Pinpoint the cell where the given text exists, returning its [x, y] midpoint coordinate. 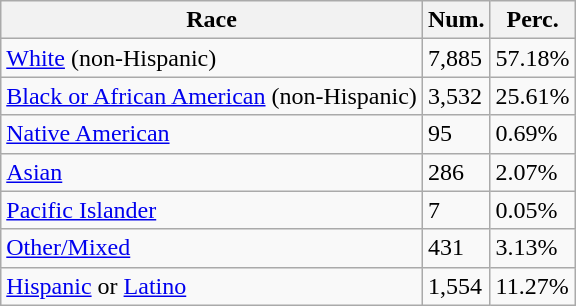
57.18% [532, 58]
Asian [212, 172]
431 [456, 248]
2.07% [532, 172]
0.69% [532, 134]
286 [456, 172]
Native American [212, 134]
25.61% [532, 96]
3,532 [456, 96]
Black or African American (non-Hispanic) [212, 96]
Perc. [532, 20]
Num. [456, 20]
0.05% [532, 210]
White (non-Hispanic) [212, 58]
7 [456, 210]
1,554 [456, 286]
Pacific Islander [212, 210]
95 [456, 134]
Other/Mixed [212, 248]
Race [212, 20]
Hispanic or Latino [212, 286]
11.27% [532, 286]
3.13% [532, 248]
7,885 [456, 58]
